Provide the (x, y) coordinate of the cell's center where the given text is located.  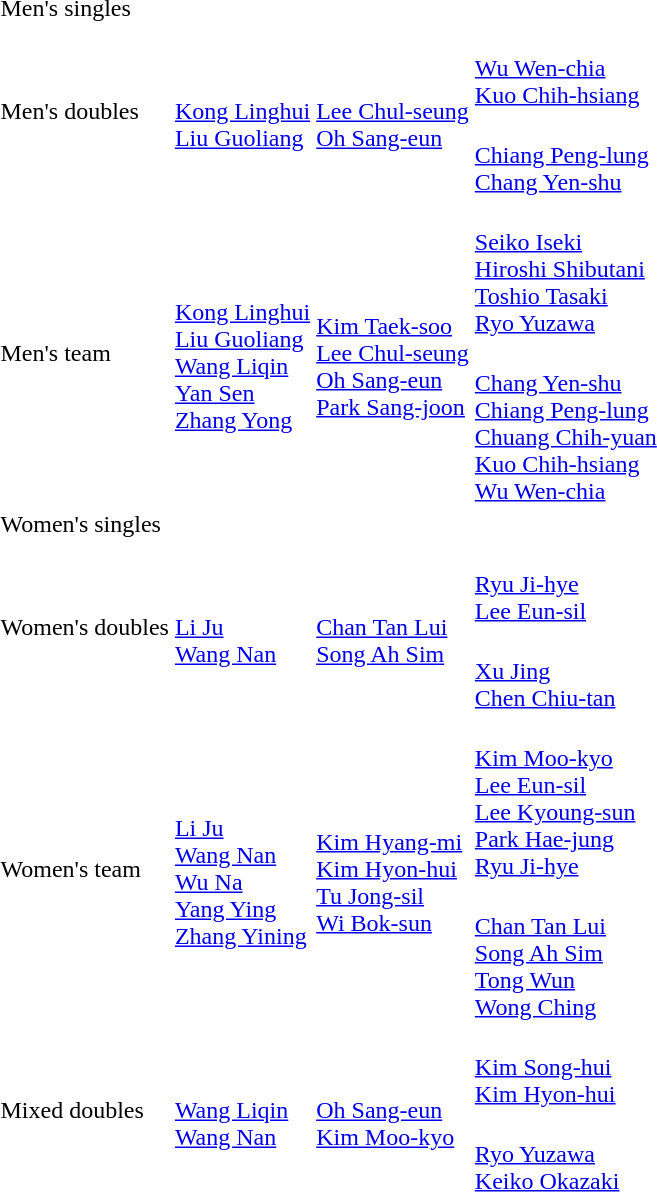
Kim Taek-sooLee Chul-seungOh Sang-eunPark Sang-joon (393, 353)
Li JuWang NanWu NaYang YingZhang Yining (242, 869)
Kong LinghuiLiu Guoliang (242, 112)
Kong LinghuiLiu GuoliangWang LiqinYan SenZhang Yong (242, 353)
Chan Tan LuiSong Ah Sim (393, 628)
Li JuWang Nan (242, 628)
Kim Hyang-miKim Hyon-huiTu Jong-silWi Bok-sun (393, 869)
Lee Chul-seungOh Sang-eun (393, 112)
